Search for the cell housing the specified text and yield its (X, Y) center coordinate. 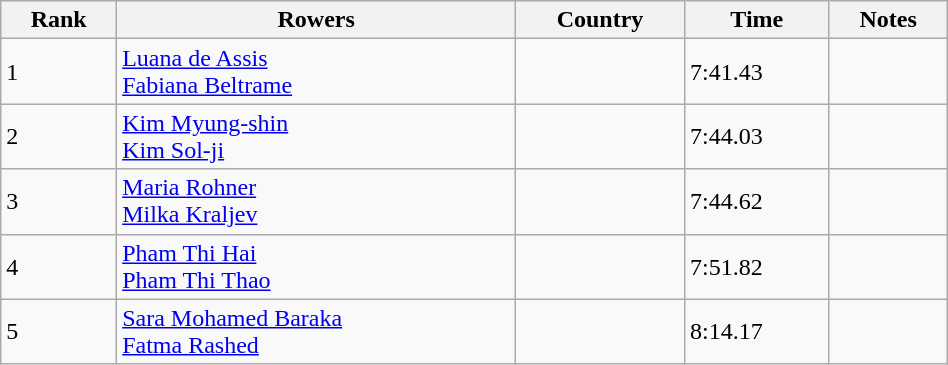
2 (59, 136)
3 (59, 202)
Kim Myung-shinKim Sol-ji (316, 136)
Luana de AssisFabiana Beltrame (316, 72)
Sara Mohamed BarakaFatma Rashed (316, 332)
1 (59, 72)
Maria RohnerMilka Kraljev (316, 202)
4 (59, 266)
5 (59, 332)
7:44.62 (756, 202)
Rank (59, 20)
7:44.03 (756, 136)
Notes (888, 20)
Rowers (316, 20)
7:51.82 (756, 266)
Time (756, 20)
7:41.43 (756, 72)
Country (600, 20)
Pham Thi HaiPham Thi Thao (316, 266)
8:14.17 (756, 332)
